Extract the (x, y) coordinate from the center of the cell holding the provided text.  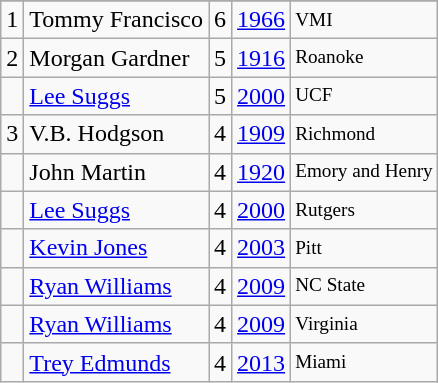
Morgan Gardner (116, 58)
1920 (262, 172)
UCF (364, 96)
1966 (262, 20)
John Martin (116, 172)
6 (220, 20)
2013 (262, 362)
2003 (262, 248)
Tommy Francisco (116, 20)
1909 (262, 134)
Rutgers (364, 210)
Pitt (364, 248)
Trey Edmunds (116, 362)
NC State (364, 286)
Richmond (364, 134)
Emory and Henry (364, 172)
Miami (364, 362)
Roanoke (364, 58)
Virginia (364, 324)
VMI (364, 20)
2 (12, 58)
V.B. Hodgson (116, 134)
1916 (262, 58)
3 (12, 134)
Kevin Jones (116, 248)
1 (12, 20)
